Extract the (x, y) coordinate from the center of the cell holding the provided text.  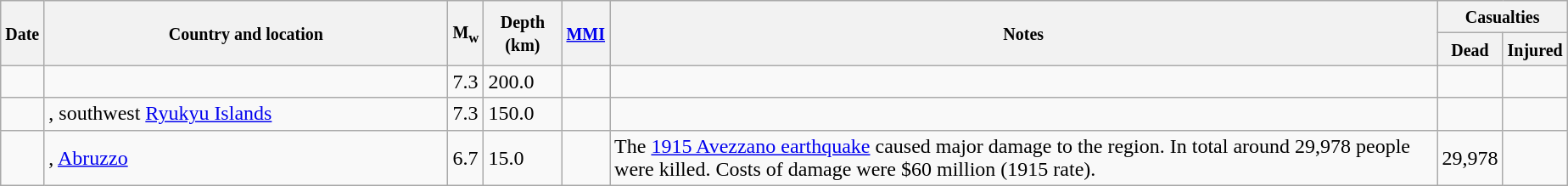
, southwest Ryukyu Islands (246, 114)
Dead (1470, 49)
Depth (km) (523, 33)
MMI (585, 33)
Country and location (246, 33)
Mw (466, 33)
, Abruzzo (246, 158)
Injured (1535, 49)
200.0 (523, 82)
29,978 (1470, 158)
15.0 (523, 158)
Notes (1023, 33)
Casualties (1502, 17)
150.0 (523, 114)
6.7 (466, 158)
Date (22, 33)
